Return the (x, y) coordinate for the center point of the cell that contains the specified text.  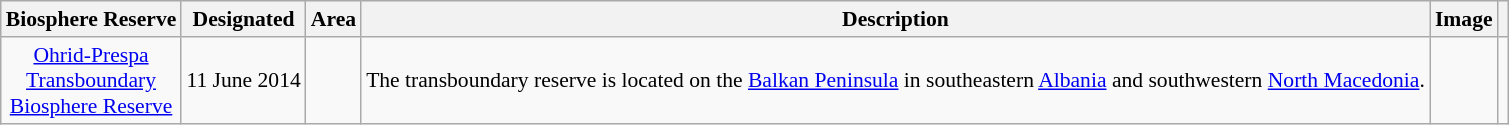
Ohrid-PrespaTransboundaryBiosphere Reserve (92, 80)
Area (334, 19)
Description (896, 19)
The transboundary reserve is located on the Balkan Peninsula in southeastern Albania and southwestern North Macedonia. (896, 80)
Biosphere Reserve (92, 19)
Designated (243, 19)
11 June 2014 (243, 80)
Image (1464, 19)
